Return [X, Y] of the center of cell containing provided text 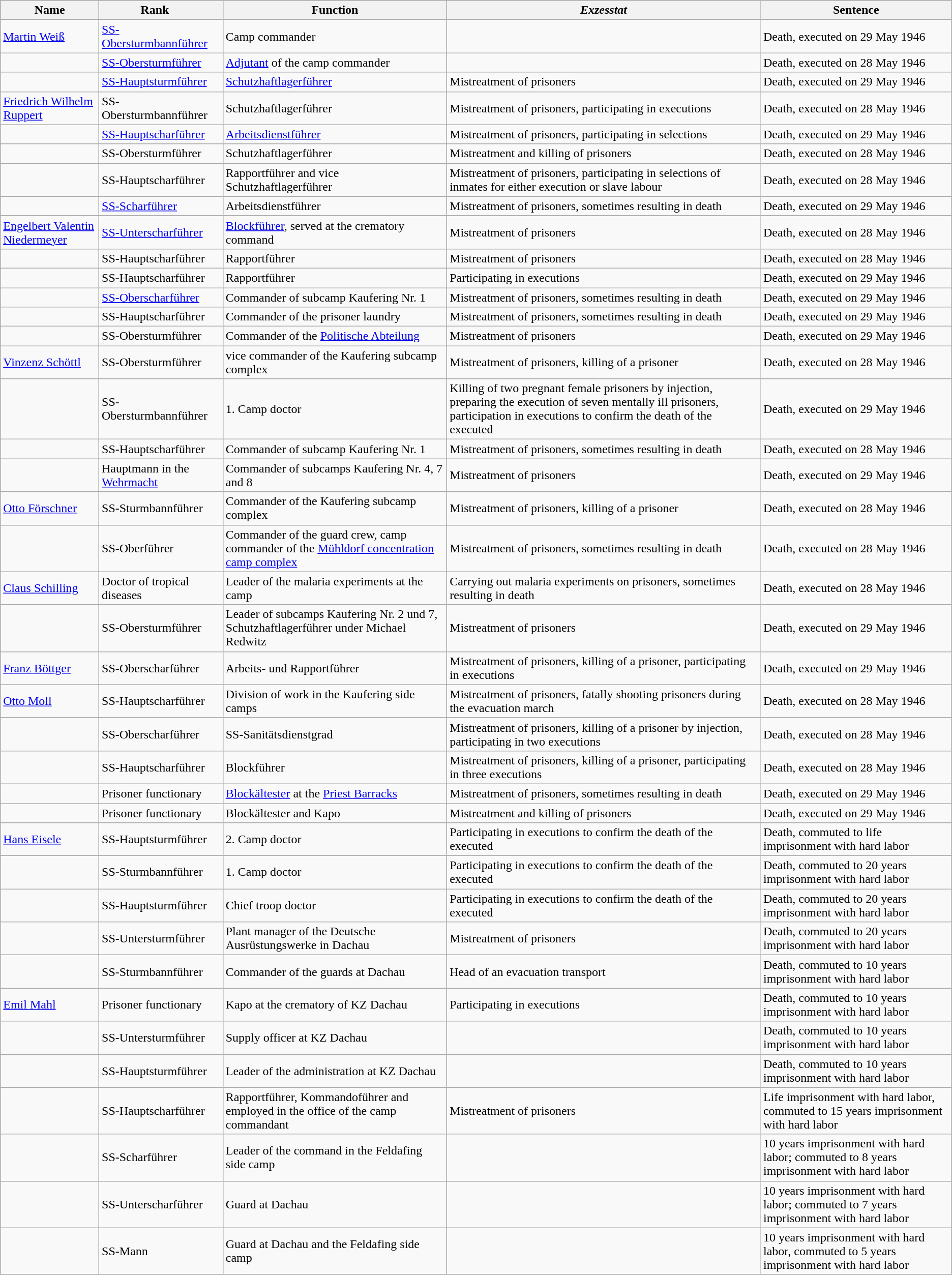
Name [50, 10]
2. Camp doctor [335, 839]
Life imprisonment with hard labor, commuted to 15 years imprisonment with hard labor [856, 1111]
Franz Böttger [50, 668]
Mistreatment of prisoners, participating in selections of inmates for either execution or slave labour [604, 180]
Camp commander [335, 37]
Kapo at the crematory of KZ Dachau [335, 1005]
Commander of the Politische Abteilung [335, 336]
Leader of subcamps Kaufering Nr. 2 und 7, Schutzhaftlagerführer under Michael Redwitz [335, 628]
Friedrich Wilhelm Ruppert [50, 108]
Adjutant of the camp commander [335, 63]
Death, commuted to life imprisonment with hard labor [856, 839]
Hans Eisele [50, 839]
Head of an evacuation transport [604, 971]
Chief troop doctor [335, 905]
Mistreatment of prisoners, participating in selections [604, 134]
Engelbert Valentin Niedermeyer [50, 232]
Arbeits- und Rapportführer [335, 668]
Doctor of tropical diseases [161, 588]
SS-Sanitätsdienstgrad [335, 734]
Sentence [856, 10]
Blockführer, served at the crematory command [335, 232]
10 years imprisonment with hard labor, commuted to 5 years imprisonment with hard labor [856, 1251]
Division of work in the Kaufering side camps [335, 701]
Claus Schilling [50, 588]
Rapportführer and vice Schutzhaftlagerführer [335, 180]
10 years imprisonment with hard labor; commuted to 7 years imprisonment with hard labor [856, 1204]
Rank [161, 10]
Vinzenz Schöttl [50, 362]
Mistreatment of prisoners, killing of a prisoner by injection, participating in two executions [604, 734]
Emil Mahl [50, 1005]
Otto Moll [50, 701]
Blockführer [335, 767]
Otto Förschner [50, 509]
Leader of the command in the Feldafing side camp [335, 1158]
Leader of the malaria experiments at the camp [335, 588]
Plant manager of the Deutsche Ausrüstungswerke in Dachau [335, 939]
Mistreatment of prisoners, killing of a prisoner, participating in executions [604, 668]
Carrying out malaria experiments on prisoners, sometimes resulting in death [604, 588]
Mistreatment of prisoners, fatally shooting prisoners during the evacuation march [604, 701]
Hauptmann in the Wehrmacht [161, 475]
Mistreatment of prisoners, killing of a prisoner, participating in three executions [604, 767]
Commander of the Kaufering subcamp complex [335, 509]
Rapportführer, Kommandoführer and employed in the office of the camp commandant [335, 1111]
Supply officer at KZ Dachau [335, 1037]
Martin Weiß [50, 37]
vice commander of the Kaufering subcamp complex [335, 362]
Function [335, 10]
Commander of the guard crew, camp commander of the Mühldorf concentration camp complex [335, 548]
Commander of the prisoner laundry [335, 317]
Commander of the guards at Dachau [335, 971]
Leader of the administration at KZ Dachau [335, 1071]
SS-Mann [161, 1251]
Guard at Dachau and the Feldafing side camp [335, 1251]
Exzesstat [604, 10]
Blockältester and Kapo [335, 813]
Blockältester at the Priest Barracks [335, 793]
10 years imprisonment with hard labor; commuted to 8 years imprisonment with hard labor [856, 1158]
SS-Oberführer [161, 548]
Commander of subcamps Kaufering Nr. 4, 7 and 8 [335, 475]
Mistreatment of prisoners, participating in executions [604, 108]
Guard at Dachau [335, 1204]
